For the text-containing cell, return its midpoint in (x, y) coordinate format. 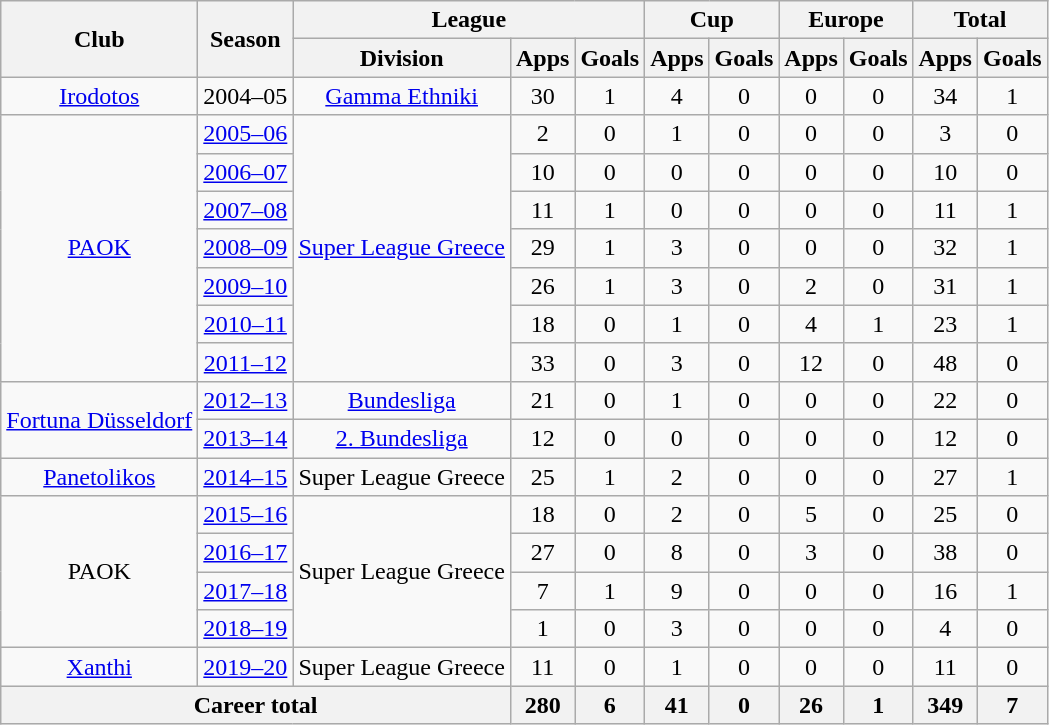
2019–20 (246, 667)
2013–14 (246, 438)
6 (610, 705)
2009–10 (246, 286)
21 (542, 400)
30 (542, 96)
349 (945, 705)
Panetolikos (100, 477)
2010–11 (246, 324)
2012–13 (246, 400)
33 (542, 362)
Xanthi (100, 667)
Club (100, 39)
34 (945, 96)
Season (246, 39)
2005–06 (246, 134)
Europe (846, 20)
2008–09 (246, 248)
2017–18 (246, 591)
38 (945, 553)
Fortuna Düsseldorf (100, 419)
Total (980, 20)
Irodotos (100, 96)
29 (542, 248)
2018–19 (246, 629)
48 (945, 362)
5 (811, 515)
2006–07 (246, 172)
31 (945, 286)
2007–08 (246, 210)
8 (677, 553)
Bundesliga (402, 400)
Division (402, 58)
2. Bundesliga (402, 438)
Cup (712, 20)
League (469, 20)
Gamma Ethniki (402, 96)
2004–05 (246, 96)
32 (945, 248)
Career total (256, 705)
23 (945, 324)
280 (542, 705)
2011–12 (246, 362)
2014–15 (246, 477)
16 (945, 591)
41 (677, 705)
9 (677, 591)
22 (945, 400)
2016–17 (246, 553)
2015–16 (246, 515)
